Find where the given text appears and provide that cell's center as [x, y] coordinate. 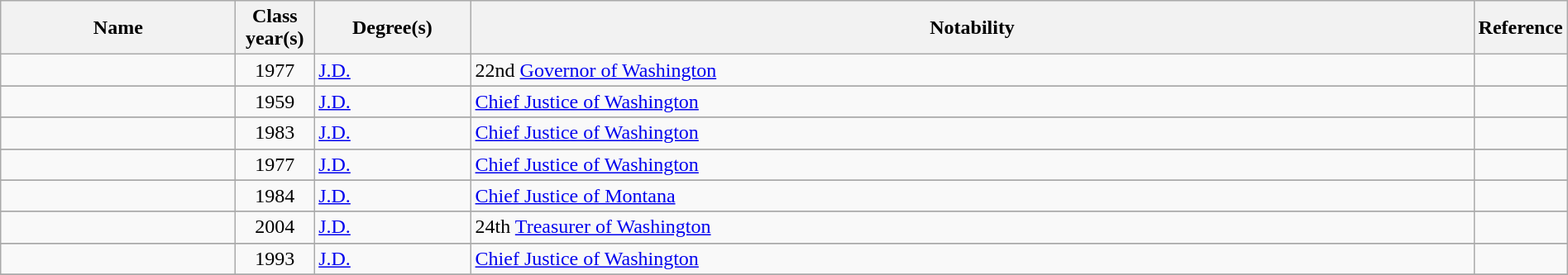
Class year(s) [275, 28]
24th Treasurer of Washington [973, 227]
Chief Justice of Montana [973, 196]
Name [118, 28]
Degree(s) [392, 28]
1983 [275, 133]
Reference [1520, 28]
1959 [275, 102]
Notability [973, 28]
1984 [275, 196]
1993 [275, 258]
2004 [275, 227]
22nd Governor of Washington [973, 70]
